For the text-containing cell, return its midpoint in (x, y) coordinate format. 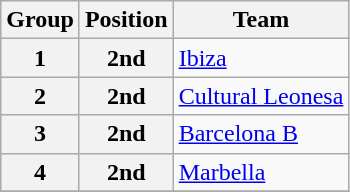
Team (261, 20)
Cultural Leonesa (261, 96)
Marbella (261, 172)
Ibiza (261, 58)
3 (40, 134)
Group (40, 20)
2 (40, 96)
Barcelona B (261, 134)
1 (40, 58)
4 (40, 172)
Position (126, 20)
